Identify which cell holds the provided text, then report its (x, y) central coordinate. 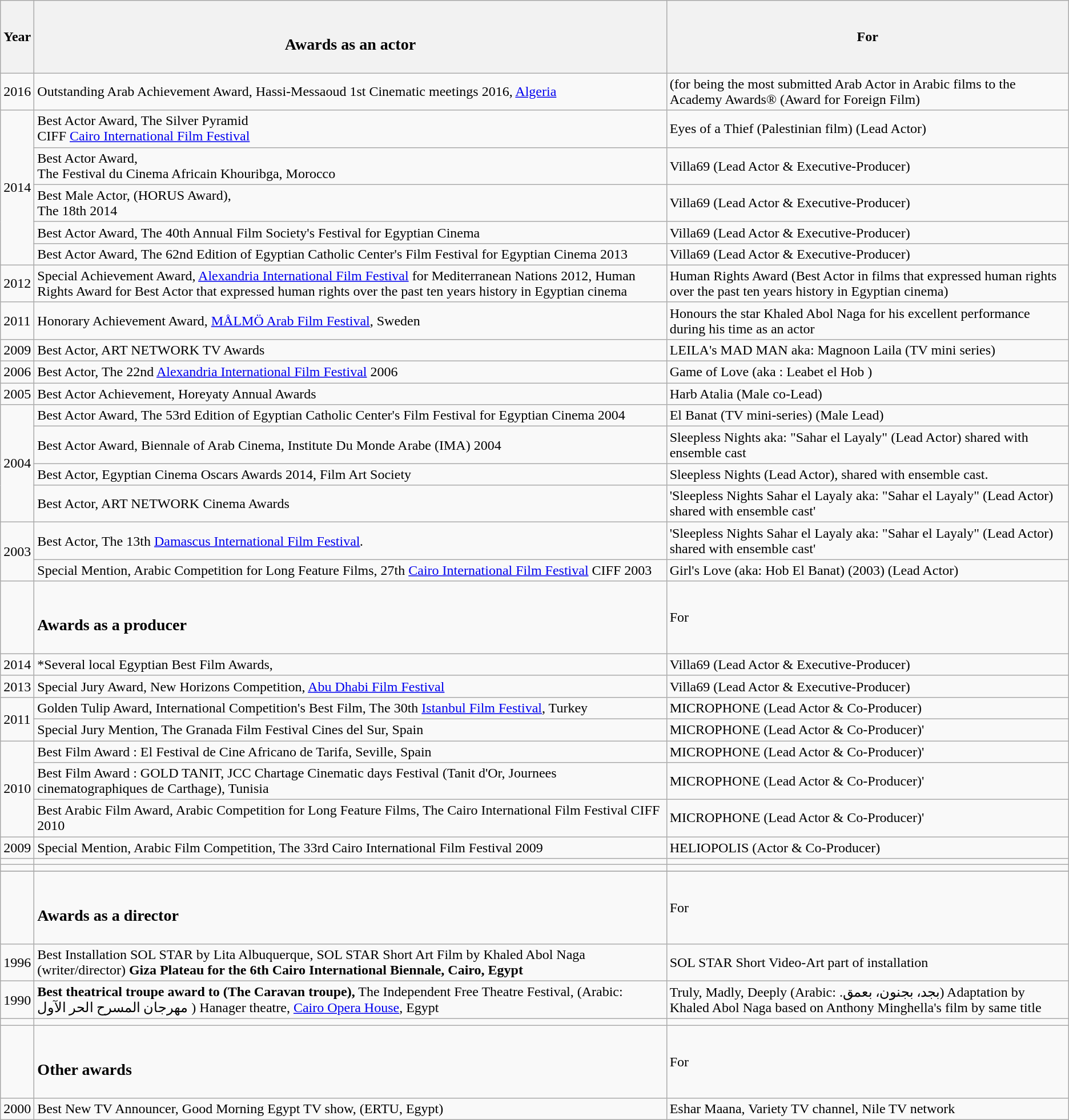
Best New TV Announcer, Good Morning Egypt TV show, (ERTU, Egypt) (351, 1109)
Best Actor Award, The 53rd Edition of Egyptian Catholic Center's Film Festival for Egyptian Cinema 2004 (351, 416)
Awards as a director (351, 908)
Honorary Achievement Award, MÅLMÖ Arab Film Festival, Sweden (351, 321)
2012 (17, 283)
Special Jury Mention, The Granada Film Festival Cines del Sur, Spain (351, 730)
2013 (17, 686)
Best Actor Award,The Festival du Cinema Africain Khouribga, Morocco (351, 166)
2016 (17, 91)
MICROPHONE (Lead Actor & Co-Producer) (867, 708)
SOL STAR Short Video-Art part of installation (867, 962)
(for being the most submitted Arab Actor in Arabic films to the Academy Awards® (Award for Foreign Film) (867, 91)
Truly, Madly, Deeply (Arabic: .بجد، بجنون، بعمق) Adaptation by Khaled Abol Naga based on Anthony Minghella's film by same title (867, 1000)
Best Actor, Egyptian Cinema Oscars Awards 2014, Film Art Society (351, 474)
1996 (17, 962)
Girl's Love (aka: Hob El Banat) (2003) (Lead Actor) (867, 570)
Other awards (351, 1062)
Best Actor, ART NETWORK TV Awards (351, 350)
El Banat (TV mini-series) (Male Lead) (867, 416)
Best Actor Award, The 62nd Edition of Egyptian Catholic Center's Film Festival for Egyptian Cinema 2013 (351, 254)
2005 (17, 394)
Game of Love (aka : Leabet el Hob ) (867, 372)
LEILA's MAD MAN aka: Magnoon Laila (TV mini series) (867, 350)
Best Actor Award, The 40th Annual Film Society's Festival for Egyptian Cinema (351, 232)
Best Male Actor, (HORUS Award),The 18th 2014 (351, 203)
Sleepless Nights aka: "Sahar el Layaly" (Lead Actor) shared with ensemble cast (867, 445)
2006 (17, 372)
Special Mention, Arabic Competition for Long Feature Films, 27th Cairo International Film Festival CIFF 2003 (351, 570)
HELIOPOLIS (Actor & Co-Producer) (867, 848)
Year (17, 37)
2004 (17, 464)
Eshar Maana, Variety TV channel, Nile TV network (867, 1109)
Harb Atalia (Male co-Lead) (867, 394)
Best Actor Achievement, Horeyaty Annual Awards (351, 394)
Best Actor, The 13th Damascus International Film Festival. (351, 541)
2000 (17, 1109)
Awards as an actor (351, 37)
Best Arabic Film Award, Arabic Competition for Long Feature Films, The Cairo International Film Festival CIFF 2010 (351, 819)
Best Film Award : GOLD TANIT, JCC Chartage Cinematic days Festival (Tanit d'Or, Journees cinematographiques de Carthage), Tunisia (351, 781)
Best Actor Award, Biennale of Arab Cinema, Institute Du Monde Arabe (IMA) 2004 (351, 445)
Human Rights Award (Best Actor in films that expressed human rights over the past ten years history in Egyptian cinema) (867, 283)
1990 (17, 1000)
2010 (17, 789)
Best Film Award : El Festival de Cine Africano de Tarifa, Seville, Spain (351, 752)
Special Jury Award, New Horizons Competition, Abu Dhabi Film Festival (351, 686)
Best Actor, ART NETWORK Cinema Awards (351, 503)
Outstanding Arab Achievement Award, Hassi-Messaoud 1st Cinematic meetings 2016, Algeria (351, 91)
Special Mention, Arabic Film Competition, The 33rd Cairo International Film Festival 2009 (351, 848)
Honours the star Khaled Abol Naga for his excellent performance during his time as an actor (867, 321)
2003 (17, 551)
*Several local Egyptian Best Film Awards, (351, 664)
Golden Tulip Award, International Competition's Best Film, The 30th Istanbul Film Festival, Turkey (351, 708)
Eyes of a Thief (Palestinian film) (Lead Actor) (867, 129)
Awards as a producer (351, 618)
Best Actor, The 22nd Alexandria International Film Festival 2006 (351, 372)
Sleepless Nights (Lead Actor), shared with ensemble cast. (867, 474)
Best Actor Award, The Silver PyramidCIFF Cairo International Film Festival (351, 129)
